Find where the given text appears and provide that cell's center as (X, Y) coordinate. 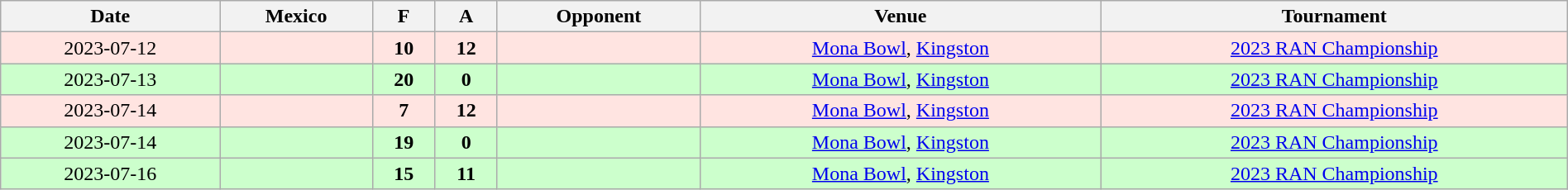
A (466, 17)
Tournament (1334, 17)
Mexico (296, 17)
2023-07-13 (111, 79)
Venue (900, 17)
F (404, 17)
20 (404, 79)
7 (404, 111)
Date (111, 17)
Opponent (599, 17)
10 (404, 48)
2023-07-16 (111, 173)
11 (466, 173)
19 (404, 142)
15 (404, 173)
2023-07-12 (111, 48)
